Find where the given text appears and provide that cell's center as [X, Y] coordinate. 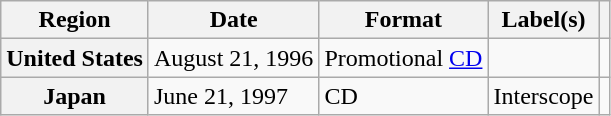
Label(s) [544, 20]
August 21, 1996 [233, 58]
Date [233, 20]
Interscope [544, 96]
Promotional CD [404, 58]
Region [75, 20]
United States [75, 58]
CD [404, 96]
Japan [75, 96]
June 21, 1997 [233, 96]
Format [404, 20]
